Find where the given text appears and provide that cell's center as (X, Y) coordinate. 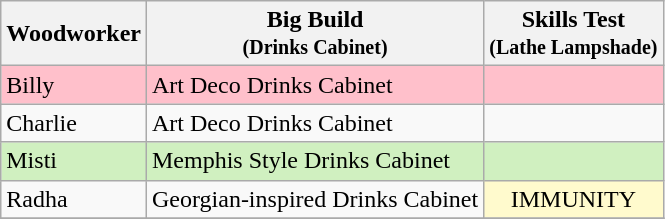
Billy (74, 85)
Radha (74, 199)
Memphis Style Drinks Cabinet (314, 161)
Charlie (74, 123)
Misti (74, 161)
IMMUNITY (574, 199)
Skills Test(Lathe Lampshade) (574, 34)
Big Build(Drinks Cabinet) (314, 34)
Woodworker (74, 34)
Georgian-inspired Drinks Cabinet (314, 199)
